Return the (X, Y) coordinate for the center point of the cell that contains the specified text.  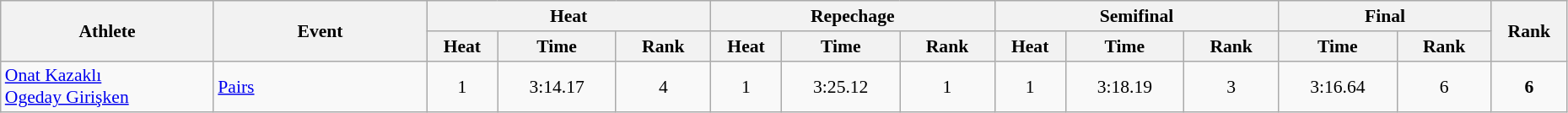
3:14.17 (557, 86)
Onat KazaklıOgeday Girişken (108, 86)
Athlete (108, 30)
Semifinal (1137, 16)
3:25.12 (841, 86)
Repechage (852, 16)
3:16.64 (1338, 86)
Event (321, 30)
Final (1385, 16)
4 (663, 86)
Pairs (321, 86)
3:18.19 (1124, 86)
3 (1231, 86)
